Detect which cell encompasses the target text, then output its (x, y) center coordinate. 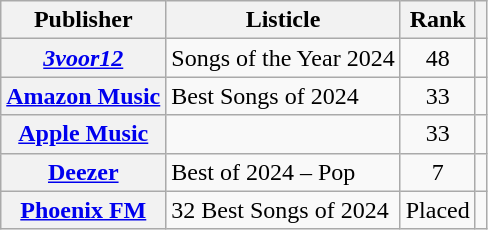
32 Best Songs of 2024 (283, 210)
Listicle (283, 20)
Phoenix FM (84, 210)
Songs of the Year 2024 (283, 58)
48 (438, 58)
Apple Music (84, 134)
7 (438, 172)
Best Songs of 2024 (283, 96)
Best of 2024 – Pop (283, 172)
Rank (438, 20)
Publisher (84, 20)
3voor12 (84, 58)
Amazon Music (84, 96)
Placed (438, 210)
Deezer (84, 172)
